Return the (x, y) coordinate for the center point of the cell that contains the specified text.  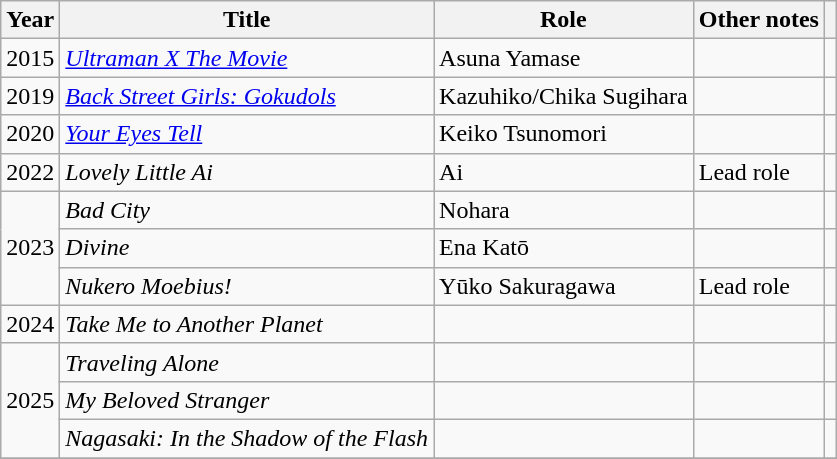
Back Street Girls: Gokudols (247, 96)
Traveling Alone (247, 362)
Role (564, 20)
Yūko Sakuragawa (564, 286)
Bad City (247, 210)
Keiko Tsunomori (564, 134)
My Beloved Stranger (247, 400)
2025 (30, 400)
Divine (247, 248)
Kazuhiko/Chika Sugihara (564, 96)
Nagasaki: In the Shadow of the Flash (247, 438)
2020 (30, 134)
Title (247, 20)
Ena Katō (564, 248)
Ultraman X The Movie (247, 58)
Other notes (758, 20)
2019 (30, 96)
Ai (564, 172)
Lovely Little Ai (247, 172)
Your Eyes Tell (247, 134)
2015 (30, 58)
Take Me to Another Planet (247, 324)
Asuna Yamase (564, 58)
Nukero Moebius! (247, 286)
Nohara (564, 210)
2022 (30, 172)
2024 (30, 324)
2023 (30, 248)
Year (30, 20)
